Detect which cell encompasses the target text, then output its [X, Y] center coordinate. 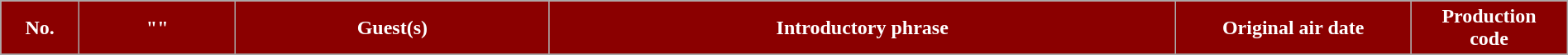
No. [40, 28]
Original air date [1293, 28]
Introductory phrase [863, 28]
Production code [1489, 28]
"" [157, 28]
Guest(s) [392, 28]
